Search for the cell housing the specified text and yield its [x, y] center coordinate. 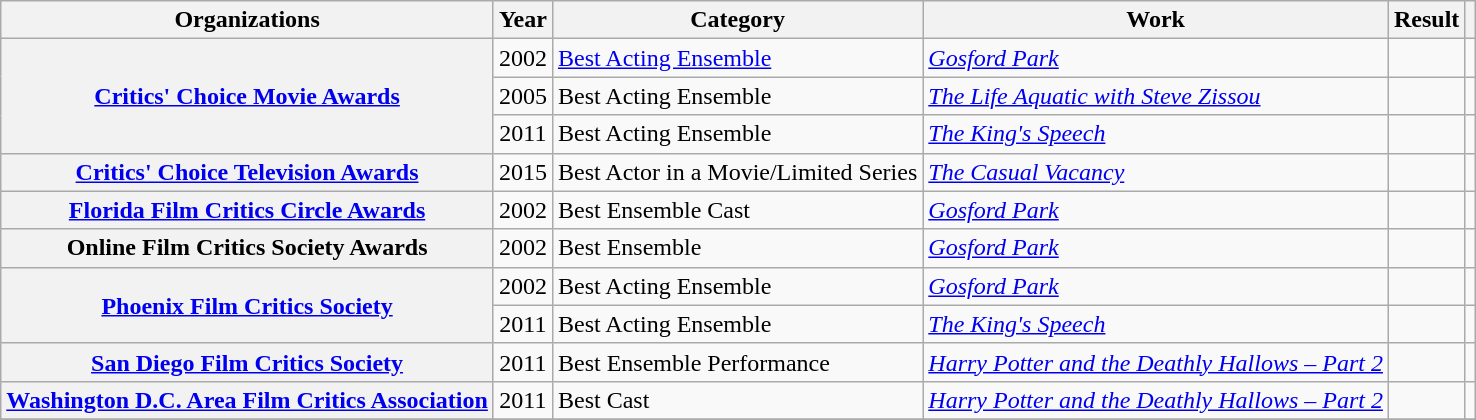
Best Cast [737, 400]
San Diego Film Critics Society [248, 362]
Result [1426, 20]
Year [522, 20]
Online Film Critics Society Awards [248, 248]
Critics' Choice Movie Awards [248, 96]
2005 [522, 96]
2015 [522, 172]
Florida Film Critics Circle Awards [248, 210]
Washington D.C. Area Film Critics Association [248, 400]
Best Ensemble Performance [737, 362]
Critics' Choice Television Awards [248, 172]
Best Ensemble [737, 248]
Work [1156, 20]
Category [737, 20]
Organizations [248, 20]
Best Actor in a Movie/Limited Series [737, 172]
The Casual Vacancy [1156, 172]
Phoenix Film Critics Society [248, 305]
Best Ensemble Cast [737, 210]
The Life Aquatic with Steve Zissou [1156, 96]
